For the text-containing cell, return its midpoint in (x, y) coordinate format. 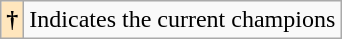
† (12, 20)
Indicates the current champions (182, 20)
